Find where the given text appears and provide that cell's center as [x, y] coordinate. 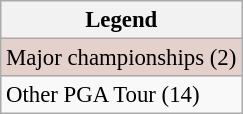
Legend [122, 20]
Major championships (2) [122, 58]
Other PGA Tour (14) [122, 95]
